Provide the [x, y] coordinate of the cell's center where the given text is located.  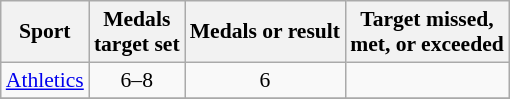
Medals target set [137, 32]
Athletics [45, 80]
Target missed, met, or exceeded [427, 32]
6–8 [137, 80]
6 [265, 80]
Medals or result [265, 32]
Sport [45, 32]
